Identify which cell holds the provided text, then report its (X, Y) central coordinate. 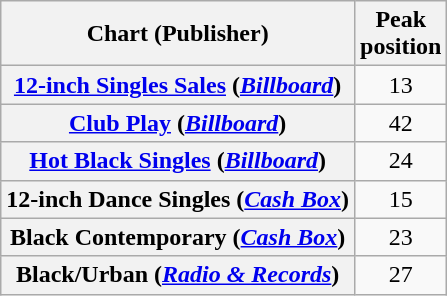
13 (401, 85)
42 (401, 123)
24 (401, 161)
Black/Urban (Radio & Records) (178, 275)
Hot Black Singles (Billboard) (178, 161)
15 (401, 199)
23 (401, 237)
27 (401, 275)
12-inch Singles Sales (Billboard) (178, 85)
Black Contemporary (Cash Box) (178, 237)
12-inch Dance Singles (Cash Box) (178, 199)
Peakposition (401, 34)
Club Play (Billboard) (178, 123)
Chart (Publisher) (178, 34)
